Detect which cell encompasses the target text, then output its (x, y) center coordinate. 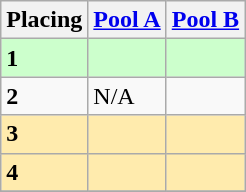
Placing (44, 20)
4 (44, 172)
1 (44, 58)
Pool A (127, 20)
3 (44, 134)
N/A (127, 96)
2 (44, 96)
Pool B (205, 20)
